Provide the [x, y] coordinate of the cell's center where the given text is located.  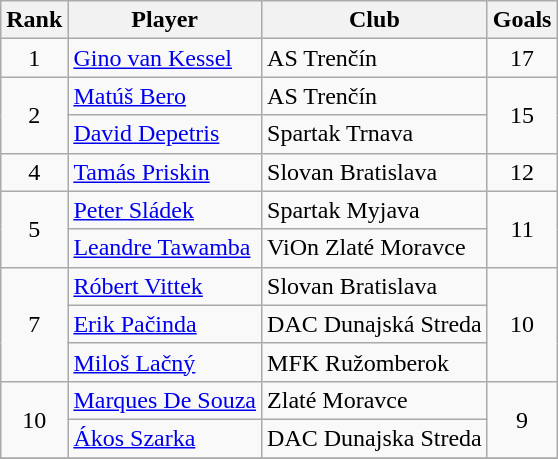
Zlaté Moravce [375, 400]
Ákos Szarka [165, 438]
4 [34, 172]
Leandre Tawamba [165, 248]
Róbert Vittek [165, 286]
Marques De Souza [165, 400]
ViOn Zlaté Moravce [375, 248]
Gino van Kessel [165, 58]
11 [522, 229]
Miloš Lačný [165, 362]
1 [34, 58]
Matúš Bero [165, 96]
15 [522, 115]
MFK Ružomberok [375, 362]
Spartak Myjava [375, 210]
9 [522, 419]
12 [522, 172]
Rank [34, 20]
Club [375, 20]
Erik Pačinda [165, 324]
DAC Dunajska Streda [375, 438]
Goals [522, 20]
DAC Dunajská Streda [375, 324]
7 [34, 324]
Spartak Trnava [375, 134]
2 [34, 115]
David Depetris [165, 134]
Player [165, 20]
Tamás Priskin [165, 172]
Peter Sládek [165, 210]
5 [34, 229]
17 [522, 58]
